From the cell containing the given text, extract its center point as [x, y] coordinate. 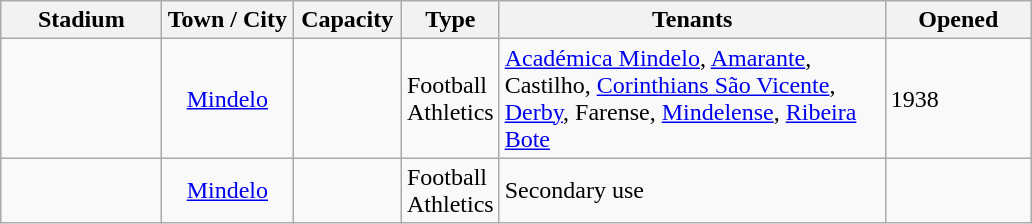
Opened [958, 20]
1938 [958, 98]
Académica Mindelo, Amarante, Castilho, Corinthians São Vicente, Derby, Farense, Mindelense, Ribeira Bote [692, 98]
Tenants [692, 20]
Type [450, 20]
Stadium [82, 20]
Town / City [228, 20]
Secondary use [692, 190]
Capacity [348, 20]
